Determine the [X, Y] coordinate at the center of the cell enclosing the given text.  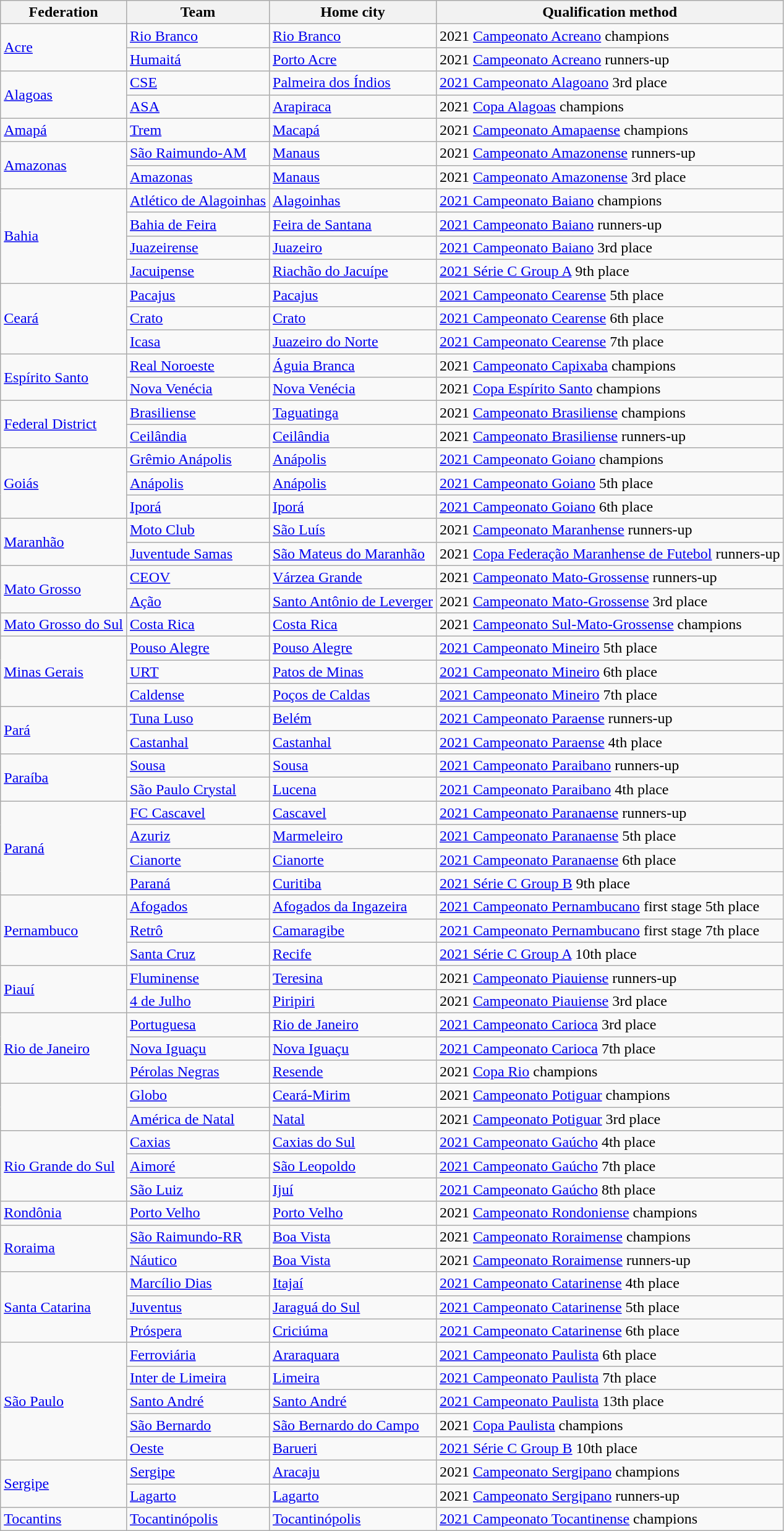
Recife [353, 954]
Bahia [64, 236]
Várzea Grande [353, 577]
Mato Grosso do Sul [64, 624]
2021 Campeonato Mineiro 7th place [610, 695]
2021 Campeonato Paranaense runners-up [610, 813]
2021 Campeonato Capixaba champions [610, 366]
Curitiba [353, 883]
Caxias do Sul [353, 1143]
Humaitá [198, 59]
Afogados da Ingazeira [353, 907]
Taguatinga [353, 413]
2021 Campeonato Paulista 13th place [610, 1401]
2021 Campeonato Goiano 5th place [610, 483]
2021 Campeonato Paraibano 4th place [610, 789]
Minas Gerais [64, 671]
Globo [198, 1096]
Ceará-Mirim [353, 1096]
Barueri [353, 1449]
FC Cascavel [198, 813]
2021 Campeonato Gaúcho 4th place [610, 1143]
2021 Campeonato Tocantinense champions [610, 1519]
2021 Campeonato Paraibano runners-up [610, 766]
São Leopoldo [353, 1166]
São Luiz [198, 1190]
2021 Copa Alagoas champions [610, 106]
Amapá [64, 130]
Federal District [64, 424]
2021 Campeonato Mineiro 5th place [610, 648]
Pérolas Negras [198, 1072]
Poços de Caldas [353, 695]
Team [198, 12]
Juventude Samas [198, 554]
2021 Campeonato Alagoano 3rd place [610, 83]
2021 Campeonato Acreano champions [610, 36]
Juazeiro do Norte [353, 342]
2021 Campeonato Paraense runners-up [610, 719]
Rondônia [64, 1213]
Rio Grande do Sul [64, 1166]
2021 Campeonato Carioca 3rd place [610, 1024]
2021 Campeonato Pernambucano first stage 7th place [610, 930]
CSE [198, 83]
Jaraguá do Sul [353, 1307]
Piripiri [353, 1001]
Juventus [198, 1307]
São Paulo Crystal [198, 789]
Santa Catarina [64, 1307]
Ijuí [353, 1190]
São Paulo [64, 1401]
Ação [198, 601]
2021 Campeonato Gaúcho 7th place [610, 1166]
Alagoinhas [353, 200]
2021 Campeonato Carioca 7th place [610, 1049]
Afogados [198, 907]
2021 Campeonato Roraimense runners-up [610, 1260]
Atlético de Alagoinhas [198, 200]
2021 Campeonato Paraense 4th place [610, 742]
ASA [198, 106]
São Luís [353, 530]
2021 Campeonato Piauiense 3rd place [610, 1001]
Oeste [198, 1449]
2021 Campeonato Pernambucano first stage 5th place [610, 907]
Porto Acre [353, 59]
Marmeleiro [353, 836]
São Bernardo [198, 1425]
São Bernardo do Campo [353, 1425]
Caxias [198, 1143]
Espírito Santo [64, 377]
Aimoré [198, 1166]
São Raimundo-RR [198, 1237]
Criciúma [353, 1331]
Jacuipense [198, 271]
Juazeirense [198, 247]
Portuguesa [198, 1024]
2021 Campeonato Acreano runners-up [610, 59]
Inter de Limeira [198, 1378]
2021 Campeonato Baiano champions [610, 200]
Tuna Luso [198, 719]
2021 Campeonato Cearense 5th place [610, 295]
Pará [64, 731]
América de Natal [198, 1119]
Natal [353, 1119]
2021 Campeonato Catarinense 6th place [610, 1331]
Brasiliense [198, 413]
2021 Série C Group A 9th place [610, 271]
2021 Campeonato Mato-Grossense runners-up [610, 577]
Trem [198, 130]
2021 Campeonato Baiano runners-up [610, 224]
Feira de Santana [353, 224]
Marcílio Dias [198, 1284]
Federation [64, 12]
Teresina [353, 977]
Maranhão [64, 542]
Arapiraca [353, 106]
Piauí [64, 989]
2021 Campeonato Cearense 6th place [610, 319]
Santa Cruz [198, 954]
Roraima [64, 1248]
Mato Grosso [64, 589]
2021 Campeonato Rondoniense champions [610, 1213]
Moto Club [198, 530]
Resende [353, 1072]
2021 Campeonato Mato-Grossense 3rd place [610, 601]
CEOV [198, 577]
Ceará [64, 319]
2021 Campeonato Paranaense 6th place [610, 860]
2021 Campeonato Potiguar champions [610, 1096]
2021 Campeonato Gaúcho 8th place [610, 1190]
Goiás [64, 483]
Acre [64, 48]
Águia Branca [353, 366]
2021 Série C Group B 9th place [610, 883]
Bahia de Feira [198, 224]
Tocantins [64, 1519]
2021 Campeonato Catarinense 5th place [610, 1307]
Caldense [198, 695]
Palmeira dos Índios [353, 83]
São Mateus do Maranhão [353, 554]
2021 Copa Rio champions [610, 1072]
2021 Campeonato Amapaense champions [610, 130]
2021 Campeonato Piauiense runners-up [610, 977]
Próspera [198, 1331]
Azuriz [198, 836]
Ferroviária [198, 1354]
2021 Copa Espírito Santo champions [610, 389]
Lucena [353, 789]
2021 Campeonato Paulista 7th place [610, 1378]
2021 Série C Group B 10th place [610, 1449]
2021 Campeonato Paranaense 5th place [610, 836]
2021 Campeonato Sul-Mato-Grossense champions [610, 624]
Aracaju [353, 1472]
Home city [353, 12]
Cascavel [353, 813]
Fluminense [198, 977]
Itajaí [353, 1284]
2021 Campeonato Sergipano runners-up [610, 1496]
2021 Campeonato Maranhense runners-up [610, 530]
2021 Campeonato Goiano 6th place [610, 507]
Riachão do Jacuípe [353, 271]
Alagoas [64, 95]
2021 Campeonato Catarinense 4th place [610, 1284]
2021 Campeonato Baiano 3rd place [610, 247]
Araraquara [353, 1354]
São Raimundo-AM [198, 153]
2021 Campeonato Paulista 6th place [610, 1354]
2021 Campeonato Brasiliense runners-up [610, 436]
Retrô [198, 930]
2021 Campeonato Amazonense runners-up [610, 153]
Limeira [353, 1378]
Camaragibe [353, 930]
Patos de Minas [353, 671]
2021 Campeonato Sergipano champions [610, 1472]
Belém [353, 719]
Real Noroeste [198, 366]
2021 Campeonato Goiano champions [610, 460]
Grêmio Anápolis [198, 460]
Pernambuco [64, 930]
Juazeiro [353, 247]
Icasa [198, 342]
Macapá [353, 130]
Qualification method [610, 12]
2021 Série C Group A 10th place [610, 954]
4 de Julho [198, 1001]
2021 Campeonato Mineiro 6th place [610, 671]
2021 Campeonato Potiguar 3rd place [610, 1119]
2021 Campeonato Cearense 7th place [610, 342]
Santo Antônio de Leverger [353, 601]
URT [198, 671]
2021 Copa Paulista champions [610, 1425]
2021 Campeonato Amazonense 3rd place [610, 177]
Náutico [198, 1260]
2021 Campeonato Brasiliense champions [610, 413]
2021 Campeonato Roraimense champions [610, 1237]
Paraíba [64, 778]
2021 Copa Federação Maranhense de Futebol runners-up [610, 554]
